Identify which cell holds the provided text, then report its [X, Y] central coordinate. 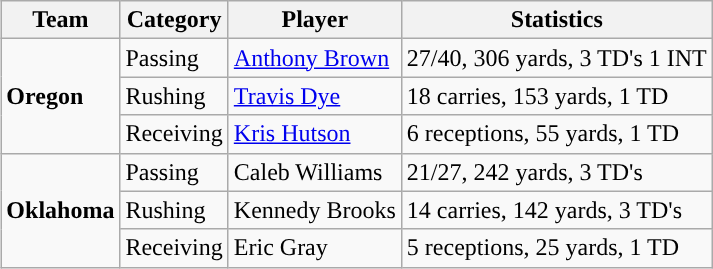
Travis Dye [314, 96]
Category [174, 20]
Statistics [556, 20]
27/40, 306 yards, 3 TD's 1 INT [556, 58]
18 carries, 153 yards, 1 TD [556, 96]
Oklahoma [60, 210]
Kris Hutson [314, 134]
6 receptions, 55 yards, 1 TD [556, 134]
Anthony Brown [314, 58]
Eric Gray [314, 248]
5 receptions, 25 yards, 1 TD [556, 248]
Team [60, 20]
14 carries, 142 yards, 3 TD's [556, 210]
Player [314, 20]
Kennedy Brooks [314, 210]
21/27, 242 yards, 3 TD's [556, 172]
Oregon [60, 96]
Caleb Williams [314, 172]
